Return (X, Y) of the center of cell containing provided text 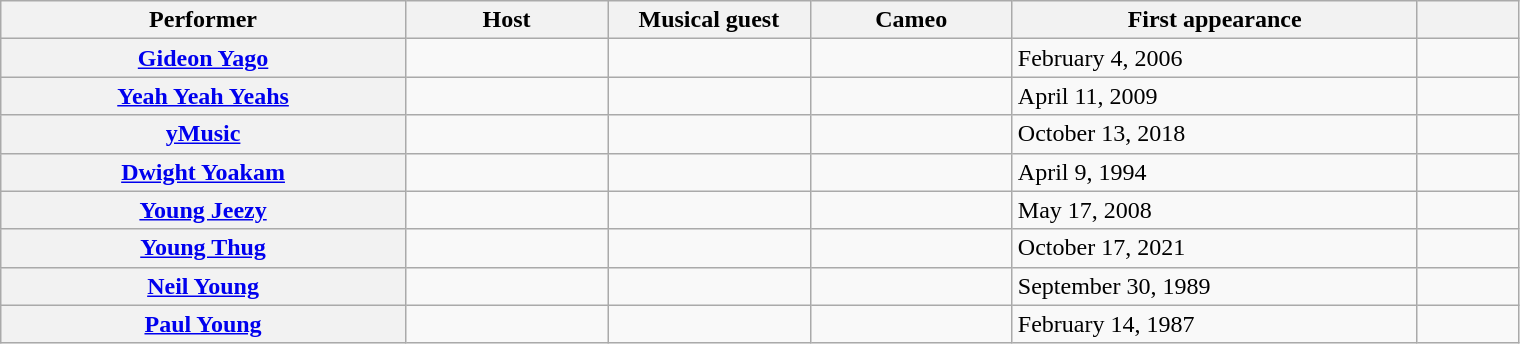
Performer (204, 20)
October 17, 2021 (1214, 248)
October 13, 2018 (1214, 134)
September 30, 1989 (1214, 286)
Dwight Yoakam (204, 172)
Gideon Yago (204, 58)
Yeah Yeah Yeahs (204, 96)
February 14, 1987 (1214, 324)
April 11, 2009 (1214, 96)
May 17, 2008 (1214, 210)
February 4, 2006 (1214, 58)
Young Jeezy (204, 210)
Neil Young (204, 286)
Young Thug (204, 248)
First appearance (1214, 20)
Host (506, 20)
April 9, 1994 (1214, 172)
Cameo (911, 20)
Musical guest (709, 20)
Paul Young (204, 324)
yMusic (204, 134)
